Extract the [X, Y] coordinate from the center of the cell holding the provided text.  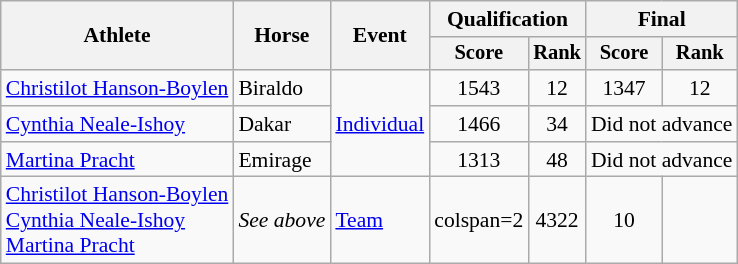
Martina Pracht [118, 160]
Emirage [282, 160]
Team [380, 220]
Cynthia Neale-Ishoy [118, 124]
Qualification [508, 19]
1313 [478, 160]
Final [662, 19]
Dakar [282, 124]
colspan=2 [478, 220]
Individual [380, 124]
48 [557, 160]
34 [557, 124]
Christilot Hanson-BoylenCynthia Neale-IshoyMartina Pracht [118, 220]
See above [282, 220]
1466 [478, 124]
Event [380, 36]
1347 [624, 88]
4322 [557, 220]
10 [624, 220]
Christilot Hanson-Boylen [118, 88]
Biraldo [282, 88]
Athlete [118, 36]
1543 [478, 88]
Horse [282, 36]
